Output the (x, y) coordinate of the center of the cell containing the given text.  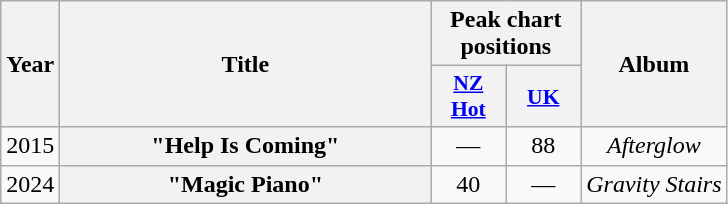
Peak chart positions (506, 34)
Title (246, 64)
"Help Is Coming" (246, 146)
2024 (30, 184)
Afterglow (654, 146)
UK (544, 96)
2015 (30, 146)
Album (654, 64)
88 (544, 146)
NZHot (468, 96)
Year (30, 64)
Gravity Stairs (654, 184)
40 (468, 184)
"Magic Piano" (246, 184)
